Find where the given text appears and provide that cell's center as (x, y) coordinate. 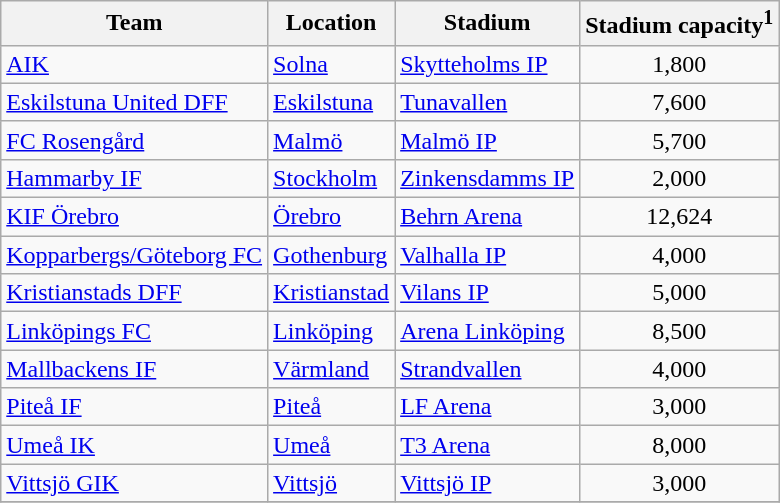
Mallbackens IF (134, 369)
Arena Linköping (488, 331)
Stadium (488, 24)
Behrn Arena (488, 217)
Tunavallen (488, 102)
Vilans IP (488, 293)
2,000 (680, 178)
12,624 (680, 217)
Hammarby IF (134, 178)
KIF Örebro (134, 217)
Zinkensdamms IP (488, 178)
Malmö (332, 140)
Location (332, 24)
Strandvallen (488, 369)
Solna (332, 64)
Valhalla IP (488, 255)
Piteå (332, 407)
Skytteholms IP (488, 64)
1,800 (680, 64)
Kopparbergs/Göteborg FC (134, 255)
5,000 (680, 293)
5,700 (680, 140)
Vittsjö IP (488, 483)
AIK (134, 64)
Piteå IF (134, 407)
7,600 (680, 102)
8,000 (680, 445)
Malmö IP (488, 140)
Gothenburg (332, 255)
Linköpings FC (134, 331)
Vittsjö GIK (134, 483)
Vittsjö (332, 483)
Eskilstuna (332, 102)
Team (134, 24)
Eskilstuna United DFF (134, 102)
Linköping (332, 331)
T3 Arena (488, 445)
Umeå (332, 445)
Stockholm (332, 178)
FC Rosengård (134, 140)
Värmland (332, 369)
8,500 (680, 331)
LF Arena (488, 407)
Örebro (332, 217)
Stadium capacity1 (680, 24)
Kristianstads DFF (134, 293)
Umeå IK (134, 445)
Kristianstad (332, 293)
